Extract the [x, y] coordinate from the center of the cell holding the provided text.  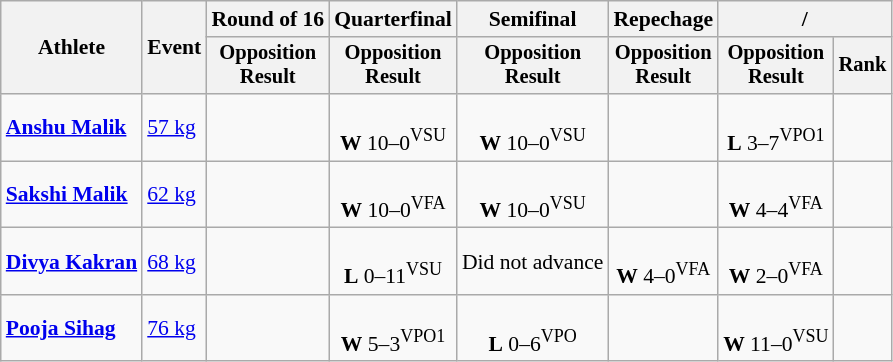
Round of 16 [268, 19]
Rank [863, 66]
Pooja Sihag [72, 328]
Sakshi Malik [72, 194]
57 kg [174, 128]
Athlete [72, 48]
W 4–0VFA [663, 262]
W 5–3VPO1 [393, 328]
Event [174, 48]
62 kg [174, 194]
76 kg [174, 328]
W 2–0VFA [776, 262]
W 10–0VFA [393, 194]
Semifinal [533, 19]
/ [804, 19]
Anshu Malik [72, 128]
L 0–6VPO [533, 328]
Quarterfinal [393, 19]
W 11–0VSU [776, 328]
Did not advance [533, 262]
Divya Kakran [72, 262]
Repechage [663, 19]
W 4–4VFA [776, 194]
L 3–7VPO1 [776, 128]
L 0–11VSU [393, 262]
68 kg [174, 262]
